Locate the cell with the specified text and output its [X, Y] center coordinate. 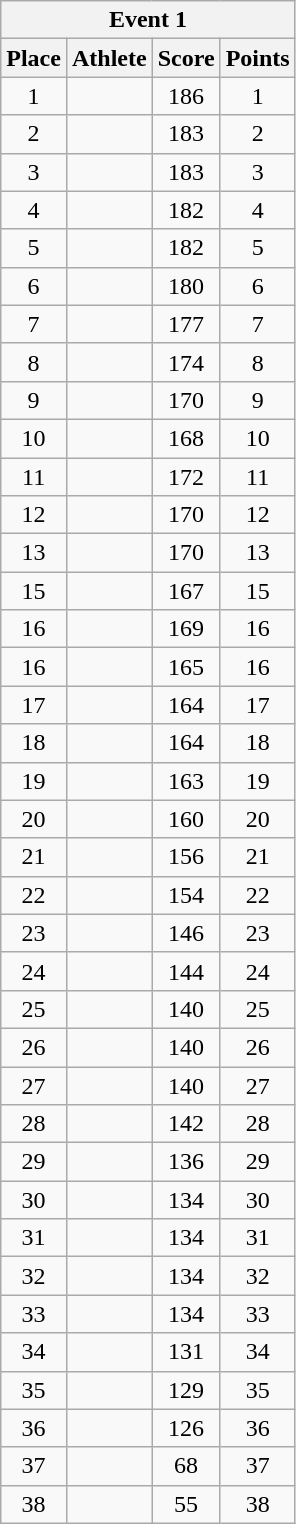
Place [34, 58]
129 [186, 1390]
55 [186, 1504]
180 [186, 286]
174 [186, 362]
Athlete [109, 58]
177 [186, 324]
Score [186, 58]
154 [186, 895]
156 [186, 857]
131 [186, 1352]
167 [186, 591]
142 [186, 1124]
165 [186, 667]
136 [186, 1162]
146 [186, 933]
168 [186, 438]
144 [186, 971]
Points [258, 58]
163 [186, 781]
186 [186, 96]
126 [186, 1428]
169 [186, 629]
160 [186, 819]
Event 1 [148, 20]
68 [186, 1466]
172 [186, 477]
